Provide the [x, y] coordinate of the cell's center where the given text is located.  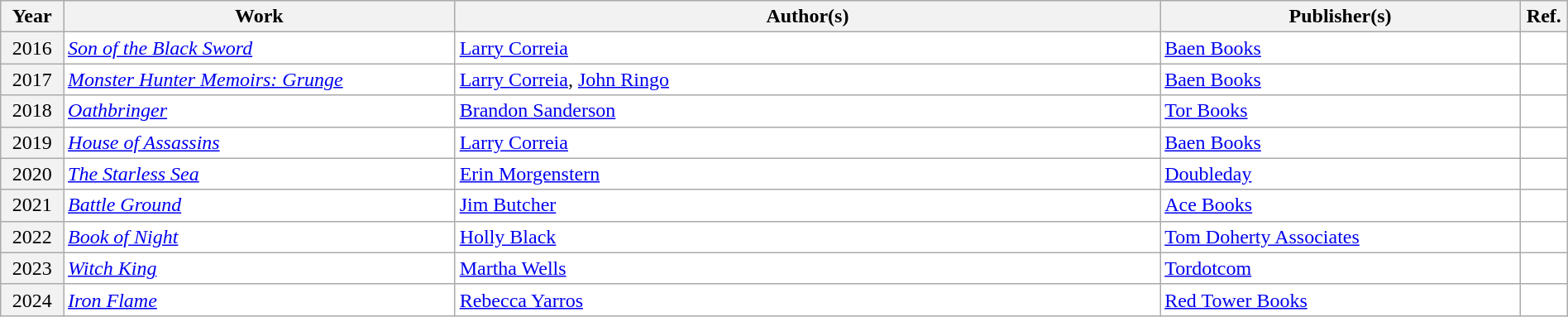
Rebecca Yarros [807, 300]
2023 [32, 268]
Holly Black [807, 237]
Author(s) [807, 17]
2022 [32, 237]
Tor Books [1341, 111]
Red Tower Books [1341, 300]
Year [32, 17]
Publisher(s) [1341, 17]
2017 [32, 79]
2024 [32, 300]
Tordotcom [1341, 268]
The Starless Sea [260, 174]
Erin Morgenstern [807, 174]
Book of Night [260, 237]
Jim Butcher [807, 205]
Battle Ground [260, 205]
2021 [32, 205]
Ref. [1543, 17]
Iron Flame [260, 300]
Witch King [260, 268]
Brandon Sanderson [807, 111]
2020 [32, 174]
Oathbringer [260, 111]
Son of the Black Sword [260, 48]
Martha Wells [807, 268]
Monster Hunter Memoirs: Grunge [260, 79]
Work [260, 17]
House of Assassins [260, 142]
2016 [32, 48]
Ace Books [1341, 205]
Tom Doherty Associates [1341, 237]
2019 [32, 142]
Larry Correia, John Ringo [807, 79]
Doubleday [1341, 174]
2018 [32, 111]
